Search for the cell housing the specified text and yield its (X, Y) center coordinate. 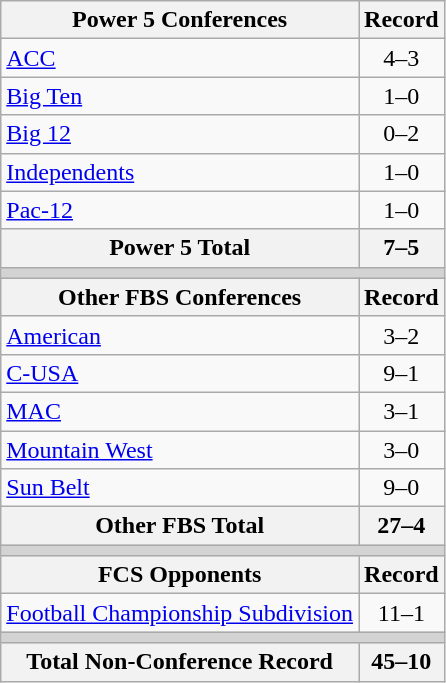
C-USA (180, 373)
45–10 (402, 662)
Mountain West (180, 449)
Other FBS Total (180, 526)
Power 5 Conferences (180, 20)
3–1 (402, 411)
0–2 (402, 134)
3–0 (402, 449)
Power 5 Total (180, 248)
11–1 (402, 613)
Sun Belt (180, 488)
FCS Opponents (180, 575)
9–1 (402, 373)
Pac-12 (180, 210)
Total Non-Conference Record (180, 662)
3–2 (402, 335)
9–0 (402, 488)
Independents (180, 172)
27–4 (402, 526)
4–3 (402, 58)
Big 12 (180, 134)
ACC (180, 58)
Football Championship Subdivision (180, 613)
American (180, 335)
MAC (180, 411)
Big Ten (180, 96)
7–5 (402, 248)
Other FBS Conferences (180, 297)
